Extract the (X, Y) coordinate from the center of the cell holding the provided text.  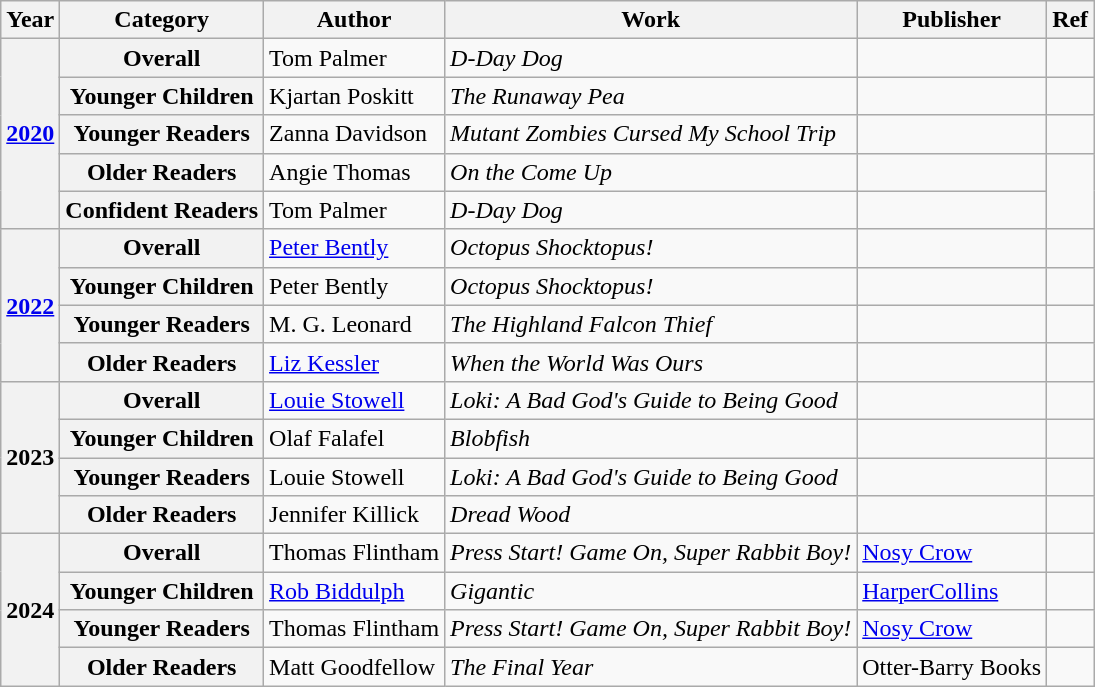
Dread Wood (651, 515)
Kjartan Poskitt (354, 96)
Ref (1070, 20)
2022 (30, 305)
When the World Was Ours (651, 362)
Olaf Falafel (354, 438)
The Final Year (651, 667)
Gigantic (651, 591)
The Highland Falcon Thief (651, 324)
Work (651, 20)
Matt Goodfellow (354, 667)
Liz Kessler (354, 362)
Angie Thomas (354, 172)
HarperCollins (952, 591)
2020 (30, 134)
The Runaway Pea (651, 96)
Jennifer Killick (354, 515)
Category (162, 20)
M. G. Leonard (354, 324)
Publisher (952, 20)
Otter-Barry Books (952, 667)
Blobfish (651, 438)
2024 (30, 610)
Year (30, 20)
2023 (30, 457)
Zanna Davidson (354, 134)
Confident Readers (162, 210)
On the Come Up (651, 172)
Mutant Zombies Cursed My School Trip (651, 134)
Author (354, 20)
Rob Biddulph (354, 591)
